Detect which cell encompasses the target text, then output its [X, Y] center coordinate. 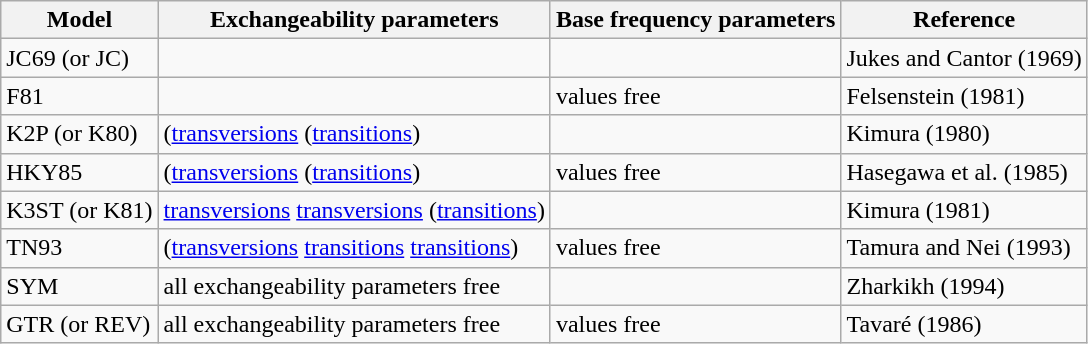
TN93 [80, 248]
transversions transversions (transitions) [354, 210]
Hasegawa et al. (1985) [964, 172]
K2P (or K80) [80, 134]
Zharkikh (1994) [964, 286]
HKY85 [80, 172]
(transversions transitions transitions) [354, 248]
Reference [964, 20]
Model [80, 20]
F81 [80, 96]
GTR (or REV) [80, 324]
Kimura (1980) [964, 134]
K3ST (or K81) [80, 210]
Jukes and Cantor (1969) [964, 58]
Tamura and Nei (1993) [964, 248]
Felsenstein (1981) [964, 96]
Tavaré (1986) [964, 324]
Base frequency parameters [696, 20]
Exchangeability parameters [354, 20]
SYM [80, 286]
Kimura (1981) [964, 210]
JC69 (or JC) [80, 58]
